Identify which cell holds the provided text, then report its [X, Y] central coordinate. 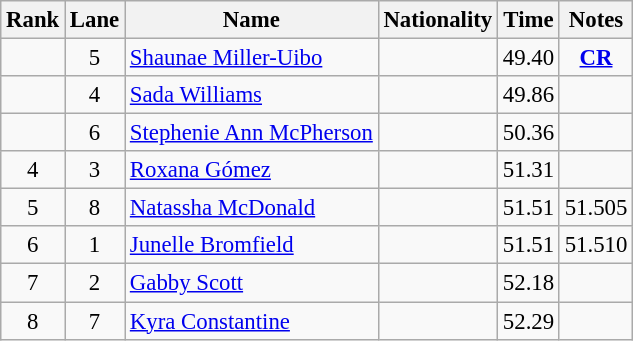
Natassha McDonald [252, 208]
Gabby Scott [252, 283]
CR [596, 58]
51.510 [596, 245]
Junelle Bromfield [252, 245]
Nationality [438, 20]
52.29 [529, 321]
Roxana Gómez [252, 170]
Lane [95, 20]
50.36 [529, 133]
Stephenie Ann McPherson [252, 133]
52.18 [529, 283]
1 [95, 245]
2 [95, 283]
Rank [33, 20]
Kyra Constantine [252, 321]
Name [252, 20]
49.86 [529, 95]
51.505 [596, 208]
51.31 [529, 170]
Time [529, 20]
Notes [596, 20]
Shaunae Miller-Uibo [252, 58]
3 [95, 170]
49.40 [529, 58]
Sada Williams [252, 95]
